Detect which cell encompasses the target text, then output its [X, Y] center coordinate. 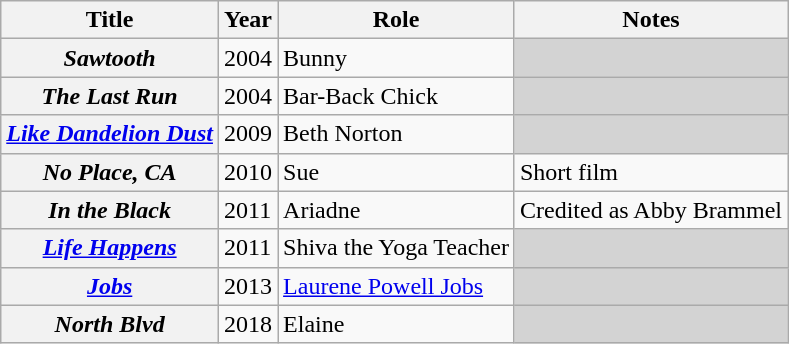
Jobs [110, 286]
Sue [396, 172]
The Last Run [110, 96]
Role [396, 20]
North Blvd [110, 324]
Elaine [396, 324]
Bunny [396, 58]
2010 [248, 172]
Title [110, 20]
Credited as Abby Brammel [650, 210]
Sawtooth [110, 58]
Like Dandelion Dust [110, 134]
Notes [650, 20]
Bar-Back Chick [396, 96]
2018 [248, 324]
Life Happens [110, 248]
2013 [248, 286]
Year [248, 20]
No Place, CA [110, 172]
Beth Norton [396, 134]
Short film [650, 172]
In the Black [110, 210]
Laurene Powell Jobs [396, 286]
Ariadne [396, 210]
Shiva the Yoga Teacher [396, 248]
2009 [248, 134]
